Return [X, Y] of the center of cell containing provided text 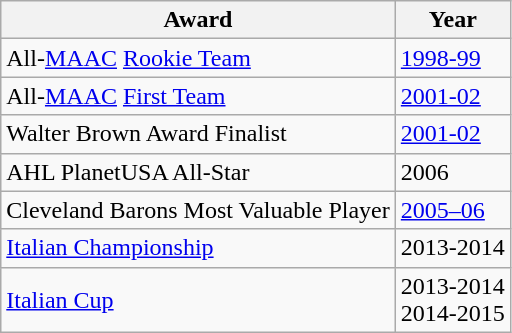
2013-2014 [452, 248]
2006 [452, 172]
All-MAAC First Team [198, 96]
2013-20142014-2015 [452, 300]
Italian Cup [198, 300]
2005–06 [452, 210]
Walter Brown Award Finalist [198, 134]
1998-99 [452, 58]
AHL PlanetUSA All-Star [198, 172]
Year [452, 20]
Award [198, 20]
Cleveland Barons Most Valuable Player [198, 210]
Italian Championship [198, 248]
All-MAAC Rookie Team [198, 58]
